Identify which cell holds the provided text, then report its [X, Y] central coordinate. 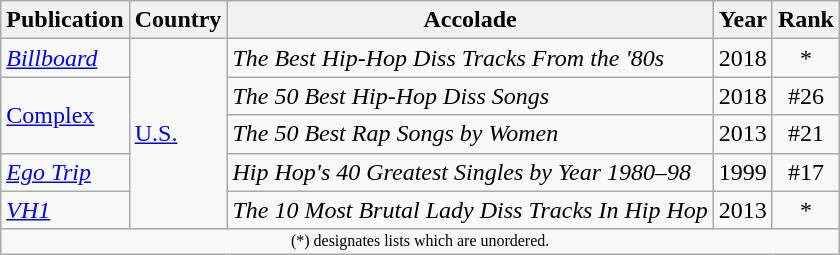
Billboard [65, 58]
Complex [65, 115]
Accolade [470, 20]
The 10 Most Brutal Lady Diss Tracks In Hip Hop [470, 210]
#17 [806, 172]
Hip Hop's 40 Greatest Singles by Year 1980–98 [470, 172]
VH1 [65, 210]
Rank [806, 20]
The 50 Best Rap Songs by Women [470, 134]
The Best Hip-Hop Diss Tracks From the '80s [470, 58]
(*) designates lists which are unordered. [420, 241]
U.S. [178, 134]
Publication [65, 20]
#21 [806, 134]
#26 [806, 96]
Ego Trip [65, 172]
Year [742, 20]
1999 [742, 172]
The 50 Best Hip-Hop Diss Songs [470, 96]
Country [178, 20]
